Capture the cell that displays the provided text and extract its [x, y] central coordinate. 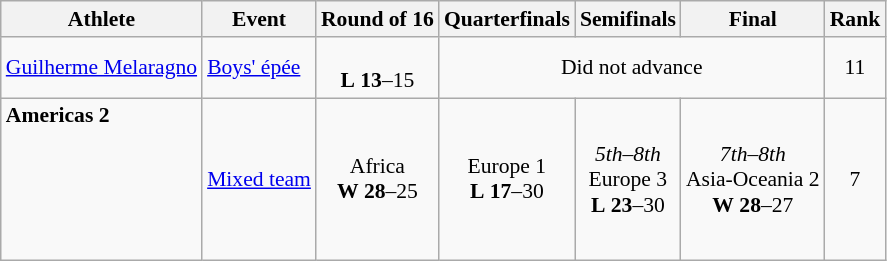
5th–8thEurope 3 L 23–30 [628, 180]
Event [259, 19]
Quarterfinals [507, 19]
11 [856, 68]
L 13–15 [378, 68]
Europe 1 L 17–30 [507, 180]
Africa W 28–25 [378, 180]
7th–8thAsia-Oceania 2 W 28–27 [753, 180]
Guilherme Melaragno [102, 68]
Athlete [102, 19]
Round of 16 [378, 19]
Did not advance [632, 68]
Americas 2 [102, 180]
Rank [856, 19]
Final [753, 19]
Semifinals [628, 19]
7 [856, 180]
Boys' épée [259, 68]
Mixed team [259, 180]
